From the cell containing the given text, extract its center point as (X, Y) coordinate. 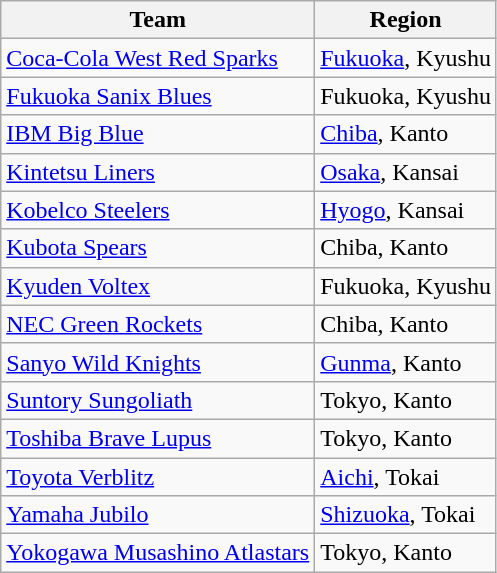
Coca-Cola West Red Sparks (158, 58)
Sanyo Wild Knights (158, 362)
Yamaha Jubilo (158, 515)
Team (158, 20)
Kyuden Voltex (158, 286)
Osaka, Kansai (406, 172)
Toyota Verblitz (158, 477)
Yokogawa Musashino Atlastars (158, 553)
Hyogo, Kansai (406, 210)
Gunma, Kanto (406, 362)
Suntory Sungoliath (158, 400)
Shizuoka, Tokai (406, 515)
Fukuoka Sanix Blues (158, 96)
Aichi, Tokai (406, 477)
Kobelco Steelers (158, 210)
Toshiba Brave Lupus (158, 438)
NEC Green Rockets (158, 324)
Kubota Spears (158, 248)
Kintetsu Liners (158, 172)
Region (406, 20)
IBM Big Blue (158, 134)
